Search for the cell housing the specified text and yield its [x, y] center coordinate. 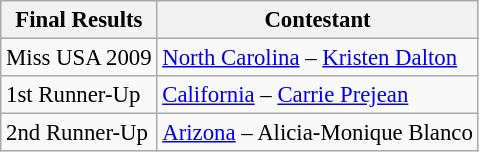
Final Results [79, 20]
Arizona – Alicia-Monique Blanco [318, 133]
Miss USA 2009 [79, 58]
1st Runner-Up [79, 95]
2nd Runner-Up [79, 133]
California – Carrie Prejean [318, 95]
Contestant [318, 20]
North Carolina – Kristen Dalton [318, 58]
